Scan for the cell matching the given text and deliver its (x, y) coordinate at center. 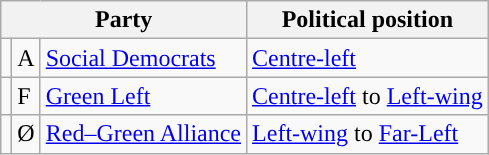
Political position (368, 20)
Ø (26, 134)
Centre-left (368, 58)
A (26, 58)
Green Left (143, 96)
Left-wing to Far-Left (368, 134)
Red–Green Alliance (143, 134)
Social Democrats (143, 58)
Centre-left to Left-wing (368, 96)
Party (124, 20)
F (26, 96)
